Scan for the cell matching the given text and deliver its (x, y) coordinate at center. 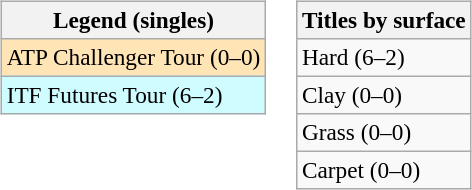
Hard (6–2) (384, 57)
Clay (0–0) (384, 95)
Legend (singles) (133, 20)
Grass (0–0) (384, 133)
ITF Futures Tour (6–2) (133, 95)
Titles by surface (384, 20)
Carpet (0–0) (384, 171)
ATP Challenger Tour (0–0) (133, 57)
